Scan for the cell matching the given text and deliver its (x, y) coordinate at center. 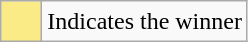
Indicates the winner (145, 22)
